Pinpoint the cell where the given text exists, returning its [x, y] midpoint coordinate. 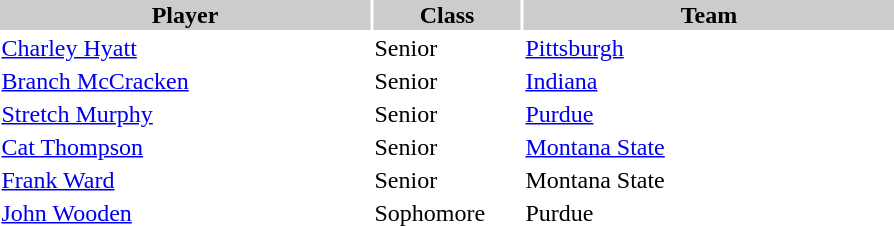
Player [185, 15]
Purdue [709, 114]
Class [447, 15]
Team [709, 15]
Frank Ward [185, 180]
Stretch Murphy [185, 114]
Cat Thompson [185, 147]
Pittsburgh [709, 48]
Charley Hyatt [185, 48]
Branch McCracken [185, 81]
Indiana [709, 81]
